Identify which cell holds the provided text, then report its (x, y) central coordinate. 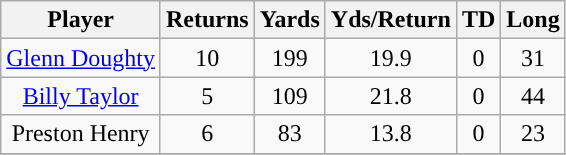
Billy Taylor (81, 96)
21.8 (390, 96)
19.9 (390, 58)
Yards (290, 20)
23 (533, 134)
44 (533, 96)
Player (81, 20)
109 (290, 96)
Long (533, 20)
6 (207, 134)
TD (478, 20)
5 (207, 96)
Returns (207, 20)
83 (290, 134)
Glenn Doughty (81, 58)
31 (533, 58)
Yds/Return (390, 20)
10 (207, 58)
199 (290, 58)
13.8 (390, 134)
Preston Henry (81, 134)
